Provide the [x, y] coordinate of the cell's center where the given text is located.  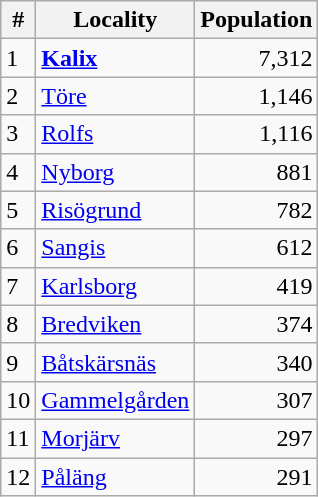
782 [256, 210]
6 [18, 248]
10 [18, 400]
Töre [116, 96]
Population [256, 20]
Kalix [116, 58]
5 [18, 210]
881 [256, 172]
1,146 [256, 96]
Karlsborg [116, 286]
Gammelgården [116, 400]
340 [256, 362]
9 [18, 362]
Påläng [116, 477]
Locality [116, 20]
3 [18, 134]
Båtskärsnäs [116, 362]
Morjärv [116, 438]
Sangis [116, 248]
1,116 [256, 134]
12 [18, 477]
Rolfs [116, 134]
374 [256, 324]
7 [18, 286]
11 [18, 438]
Bredviken [116, 324]
419 [256, 286]
# [18, 20]
Nyborg [116, 172]
612 [256, 248]
7,312 [256, 58]
4 [18, 172]
Risögrund [116, 210]
1 [18, 58]
8 [18, 324]
307 [256, 400]
297 [256, 438]
2 [18, 96]
291 [256, 477]
